Detect which cell encompasses the target text, then output its (x, y) center coordinate. 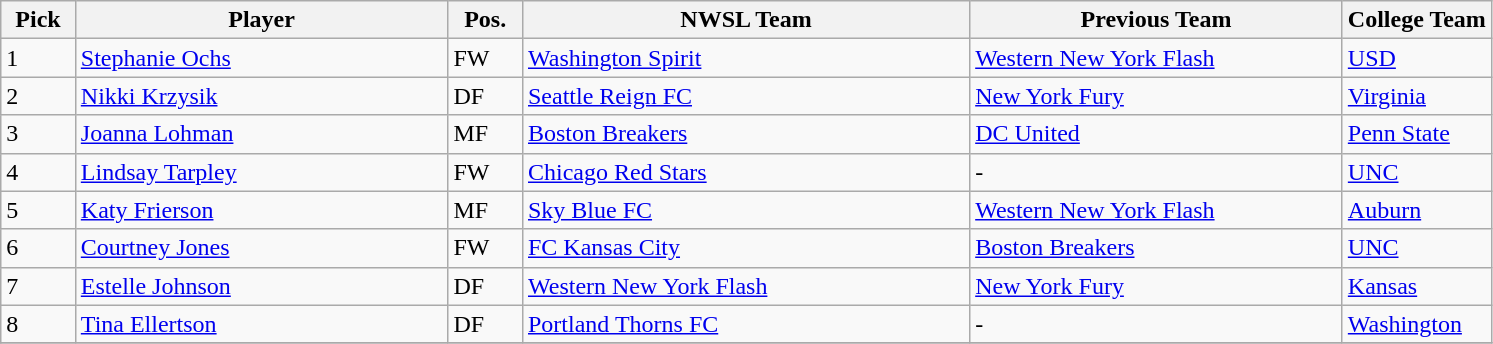
NWSL Team (746, 20)
Chicago Red Stars (746, 172)
4 (38, 172)
Sky Blue FC (746, 210)
8 (38, 324)
Washington (1416, 324)
Player (262, 20)
Seattle Reign FC (746, 96)
Kansas (1416, 286)
Previous Team (1156, 20)
USD (1416, 58)
FC Kansas City (746, 248)
Virginia (1416, 96)
Auburn (1416, 210)
Pos. (486, 20)
7 (38, 286)
Estelle Johnson (262, 286)
DC United (1156, 134)
Pick (38, 20)
Joanna Lohman (262, 134)
Katy Frierson (262, 210)
Portland Thorns FC (746, 324)
1 (38, 58)
Penn State (1416, 134)
Courtney Jones (262, 248)
Tina Ellertson (262, 324)
3 (38, 134)
5 (38, 210)
Washington Spirit (746, 58)
Lindsay Tarpley (262, 172)
College Team (1416, 20)
6 (38, 248)
Stephanie Ochs (262, 58)
2 (38, 96)
Nikki Krzysik (262, 96)
